Return (X, Y) of the center of cell containing provided text 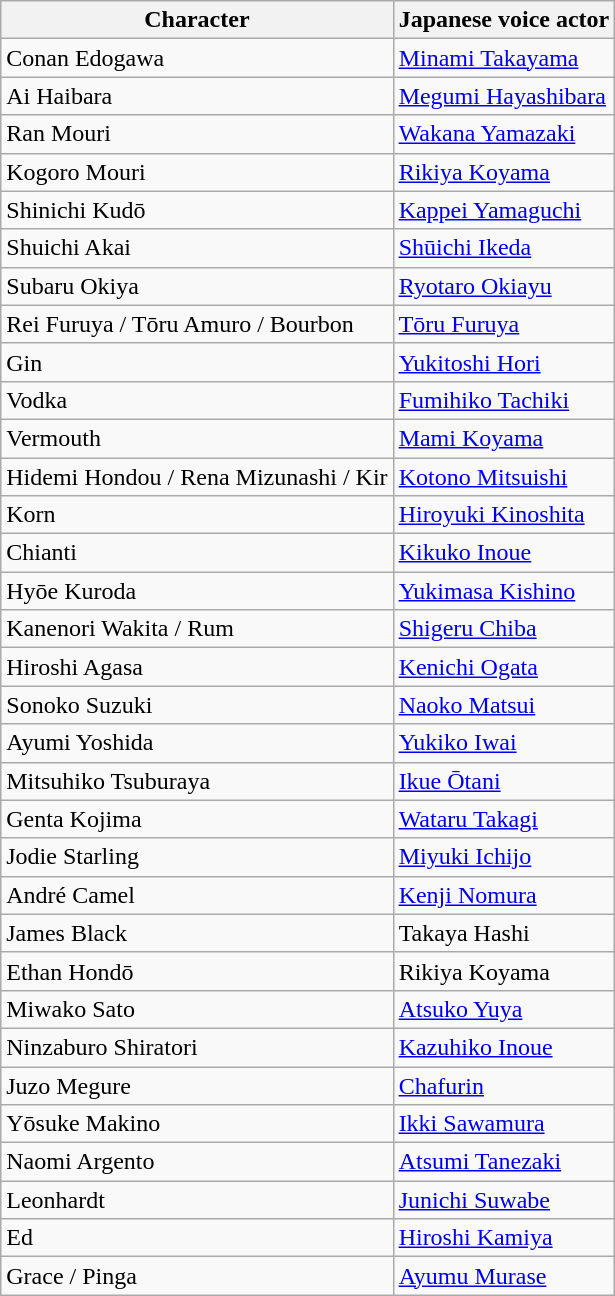
Megumi Hayashibara (504, 96)
Chianti (197, 553)
Subaru Okiya (197, 286)
Ran Mouri (197, 134)
Ethan Hondō (197, 971)
Mami Koyama (504, 438)
Kogoro Mouri (197, 172)
Kenichi Ogata (504, 667)
Naoko Matsui (504, 705)
Jodie Starling (197, 857)
Japanese voice actor (504, 20)
Hyōe Kuroda (197, 591)
Naomi Argento (197, 1162)
Grace / Pinga (197, 1276)
Wakana Yamazaki (504, 134)
Minami Takayama (504, 58)
Ikue Ōtani (504, 781)
Shuichi Akai (197, 248)
Yōsuke Makino (197, 1124)
Kikuko Inoue (504, 553)
Kanenori Wakita / Rum (197, 629)
Atsuko Yuya (504, 1009)
Tōru Furuya (504, 324)
Ikki Sawamura (504, 1124)
Vodka (197, 400)
Juzo Megure (197, 1085)
Hiroshi Agasa (197, 667)
Korn (197, 515)
Mitsuhiko Tsuburaya (197, 781)
Yukimasa Kishino (504, 591)
Kazuhiko Inoue (504, 1047)
Vermouth (197, 438)
Sonoko Suzuki (197, 705)
Junichi Suwabe (504, 1200)
Atsumi Tanezaki (504, 1162)
Ai Haibara (197, 96)
Ed (197, 1238)
Leonhardt (197, 1200)
Gin (197, 362)
Kotono Mitsuishi (504, 477)
Takaya Hashi (504, 933)
Yukiko Iwai (504, 743)
Hiroshi Kamiya (504, 1238)
Genta Kojima (197, 819)
Ninzaburo Shiratori (197, 1047)
Shigeru Chiba (504, 629)
Hidemi Hondou / Rena Mizunashi / Kir (197, 477)
Fumihiko Tachiki (504, 400)
Ryotaro Okiayu (504, 286)
Ayumu Murase (504, 1276)
James Black (197, 933)
Shūichi Ikeda (504, 248)
Conan Edogawa (197, 58)
Hiroyuki Kinoshita (504, 515)
Yukitoshi Hori (504, 362)
Miwako Sato (197, 1009)
Rei Furuya / Tōru Amuro / Bourbon (197, 324)
Ayumi Yoshida (197, 743)
Chafurin (504, 1085)
Shinichi Kudō (197, 210)
Miyuki Ichijo (504, 857)
Kappei Yamaguchi (504, 210)
Wataru Takagi (504, 819)
André Camel (197, 895)
Kenji Nomura (504, 895)
Character (197, 20)
